Return (X, Y) of the center of cell containing provided text 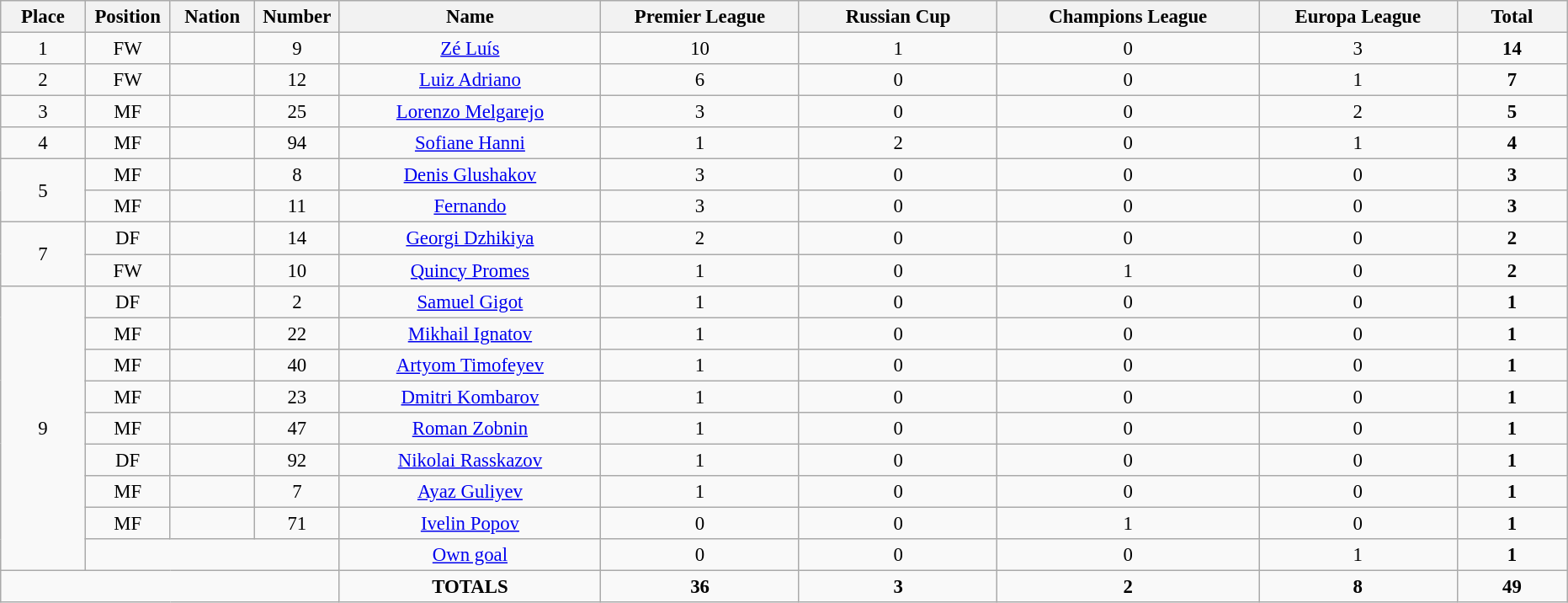
Lorenzo Melgarejo (470, 112)
Name (470, 17)
Champions League (1128, 17)
Premier League (700, 17)
Russian Cup (898, 17)
Luiz Adriano (470, 80)
Sofiane Hanni (470, 143)
12 (298, 80)
6 (700, 80)
Denis Glushakov (470, 175)
Own goal (470, 555)
Quincy Promes (470, 270)
40 (298, 365)
Europa League (1358, 17)
Roman Zobnin (470, 429)
23 (298, 397)
49 (1512, 587)
Total (1512, 17)
Dmitri Kombarov (470, 397)
Zé Luís (470, 49)
36 (700, 587)
Number (298, 17)
11 (298, 206)
Nikolai Rasskazov (470, 460)
Ayaz Guliyev (470, 492)
TOTALS (470, 587)
25 (298, 112)
Georgi Dzhikiya (470, 238)
47 (298, 429)
Nation (212, 17)
Samuel Gigot (470, 301)
Mikhail Ignatov (470, 334)
22 (298, 334)
Ivelin Popov (470, 523)
92 (298, 460)
Fernando (470, 206)
Artyom Timofeyev (470, 365)
94 (298, 143)
Place (44, 17)
Position (128, 17)
71 (298, 523)
